From the cell containing the given text, extract its center point as (x, y) coordinate. 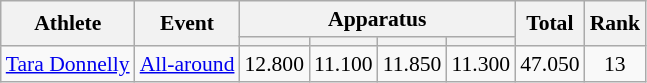
11.100 (344, 64)
Total (550, 24)
11.300 (480, 64)
12.800 (274, 64)
11.850 (412, 64)
Athlete (68, 24)
All-around (188, 64)
13 (616, 64)
Apparatus (378, 19)
47.050 (550, 64)
Event (188, 24)
Rank (616, 24)
Tara Donnelly (68, 64)
